Capture the cell that displays the provided text and extract its [X, Y] central coordinate. 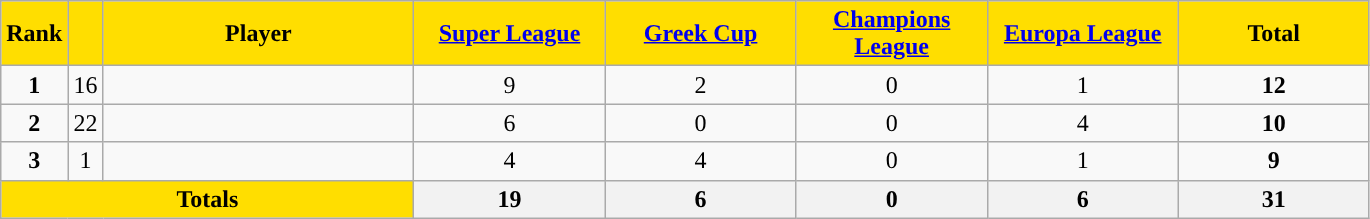
12 [1274, 85]
Super League [510, 34]
10 [1274, 123]
16 [86, 85]
19 [510, 199]
Champions League [892, 34]
Totals [208, 199]
3 [34, 161]
Player [258, 34]
Rank [34, 34]
Europa League [1082, 34]
22 [86, 123]
Greek Cup [700, 34]
Total [1274, 34]
31 [1274, 199]
